Capture the cell that displays the provided text and extract its [X, Y] central coordinate. 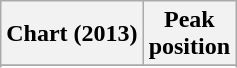
Chart (2013) [72, 34]
Peakposition [189, 34]
